For the text-containing cell, return its midpoint in (X, Y) coordinate format. 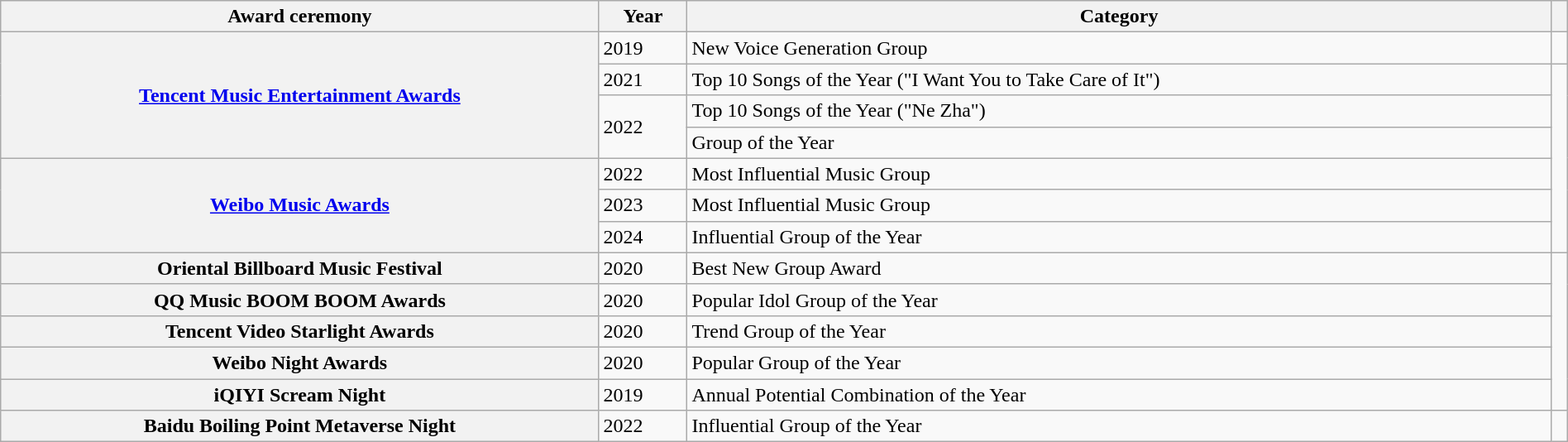
iQIYI Scream Night (299, 395)
Weibo Night Awards (299, 363)
Weibo Music Awards (299, 205)
Best New Group Award (1119, 268)
Award ceremony (299, 17)
Category (1119, 17)
Trend Group of the Year (1119, 331)
Oriental Billboard Music Festival (299, 268)
Top 10 Songs of the Year ("Ne Zha") (1119, 111)
New Voice Generation Group (1119, 48)
2023 (643, 205)
Year (643, 17)
2021 (643, 79)
2024 (643, 237)
Popular Group of the Year (1119, 363)
Top 10 Songs of the Year ("I Want You to Take Care of It") (1119, 79)
QQ Music BOOM BOOM Awards (299, 300)
Group of the Year (1119, 142)
Baidu Boiling Point Metaverse Night (299, 426)
Annual Potential Combination of the Year (1119, 395)
Tencent Music Entertainment Awards (299, 95)
Popular Idol Group of the Year (1119, 300)
Tencent Video Starlight Awards (299, 331)
